Locate the cell with the specified text and output its (x, y) center coordinate. 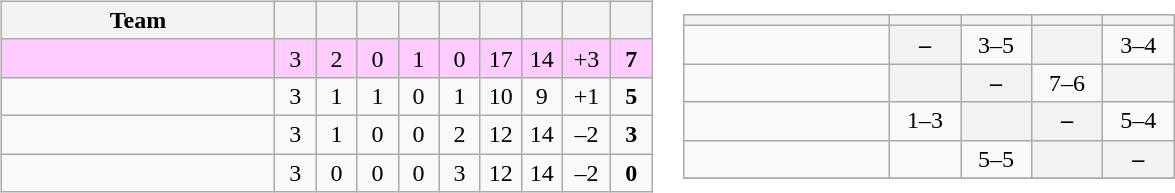
5–5 (996, 159)
+3 (586, 58)
Team (138, 20)
5–4 (1138, 121)
9 (542, 96)
3–4 (1138, 45)
7–6 (1068, 83)
5 (632, 96)
3–5 (996, 45)
7 (632, 58)
17 (500, 58)
+1 (586, 96)
1–3 (924, 121)
10 (500, 96)
